Find where the given text appears and provide that cell's center as [X, Y] coordinate. 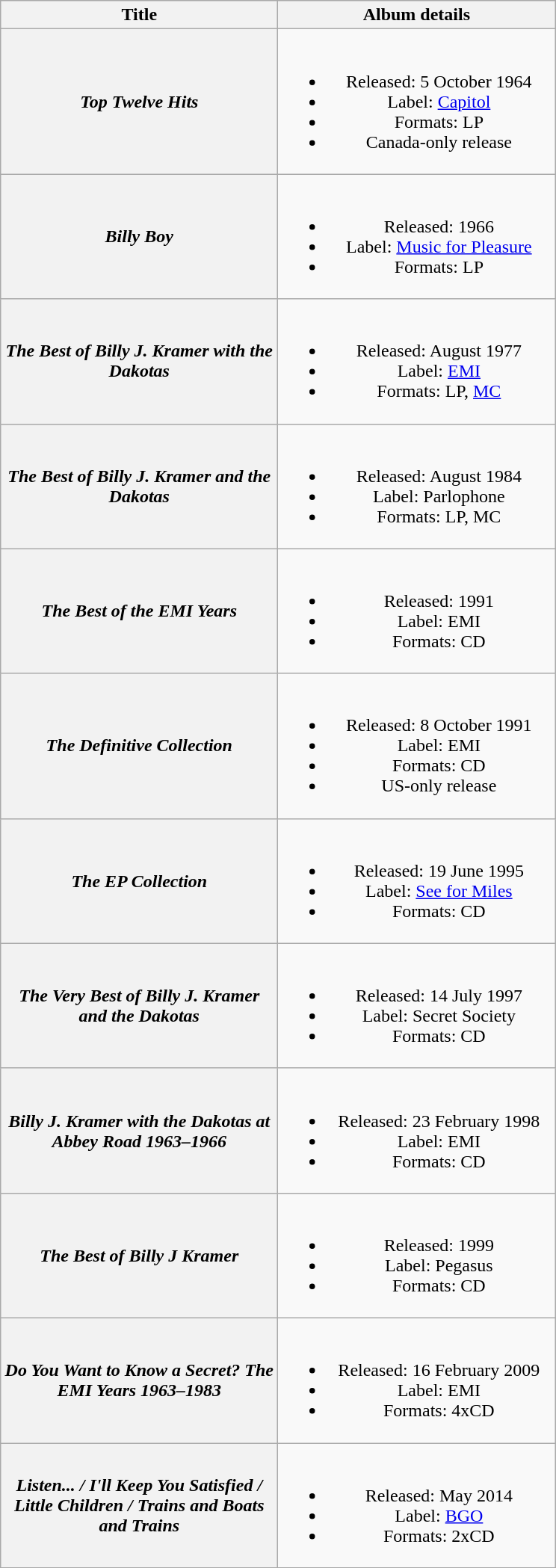
Album details [417, 15]
Released: 5 October 1964Label: CapitolFormats: LPCanada-only release [417, 102]
The EP Collection [139, 880]
The Best of Billy J. Kramer with the Dakotas [139, 362]
Released: 8 October 1991Label: EMIFormats: CDUS-only release [417, 746]
Released: May 2014Label: BGOFormats: 2xCD [417, 1505]
Do You Want to Know a Secret? The EMI Years 1963–1983 [139, 1380]
Listen... / I'll Keep You Satisfied / Little Children / Trains and Boats and Trains [139, 1505]
Released: 23 February 1998Label: EMIFormats: CD [417, 1130]
Released: 19 June 1995Label: See for MilesFormats: CD [417, 880]
Title [139, 15]
Top Twelve Hits [139, 102]
Released: August 1977Label: EMIFormats: LP, MC [417, 362]
Released: 1966Label: Music for PleasureFormats: LP [417, 236]
Billy Boy [139, 236]
Released: 1991Label: EMIFormats: CD [417, 611]
Billy J. Kramer with the Dakotas at Abbey Road 1963–1966 [139, 1130]
The Very Best of Billy J. Kramer and the Dakotas [139, 1006]
The Best of Billy J Kramer [139, 1256]
Released: 1999Label: PegasusFormats: CD [417, 1256]
Released: 14 July 1997Label: Secret SocietyFormats: CD [417, 1006]
The Best of Billy J. Kramer and the Dakotas [139, 486]
The Definitive Collection [139, 746]
Released: 16 February 2009Label: EMIFormats: 4xCD [417, 1380]
The Best of the EMI Years [139, 611]
Released: August 1984Label: ParlophoneFormats: LP, MC [417, 486]
